Output the (x, y) coordinate of the center of the cell containing the given text.  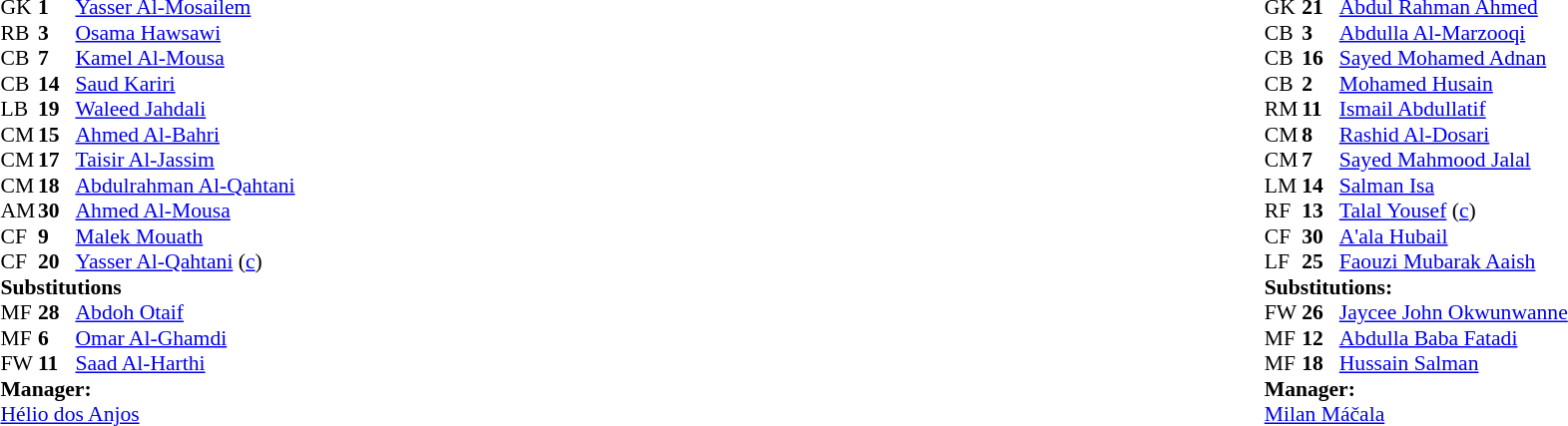
13 (1320, 211)
Substitutions (148, 287)
Omar Al-Ghamdi (186, 338)
25 (1320, 262)
Abdoh Otaif (186, 312)
Kamel Al-Mousa (186, 59)
16 (1320, 59)
2 (1320, 84)
Sayed Mahmood Jalal (1453, 161)
AM (19, 211)
RF (1284, 211)
Malek Mouath (186, 236)
Sayed Mohamed Adnan (1453, 59)
LF (1284, 262)
28 (57, 312)
Abdulrahman Al-Qahtani (186, 186)
Osama Hawsawi (186, 33)
Salman Isa (1453, 186)
Abdulla Al-Marzooqi (1453, 33)
Hussain Salman (1453, 364)
Talal Yousef (c) (1453, 211)
LB (19, 109)
Taisir Al-Jassim (186, 161)
26 (1320, 312)
A'ala Hubail (1453, 236)
Waleed Jahdali (186, 109)
Faouzi Mubarak Aaish (1453, 262)
17 (57, 161)
Rashid Al-Dosari (1453, 135)
Abdulla Baba Fatadi (1453, 338)
20 (57, 262)
8 (1320, 135)
15 (57, 135)
Substitutions: (1416, 287)
Mohamed Husain (1453, 84)
RB (19, 33)
RM (1284, 109)
LM (1284, 186)
Ismail Abdullatif (1453, 109)
19 (57, 109)
Yasser Al-Qahtani (c) (186, 262)
Saad Al-Harthi (186, 364)
Ahmed Al-Bahri (186, 135)
12 (1320, 338)
9 (57, 236)
Saud Kariri (186, 84)
Jaycee John Okwunwanne (1453, 312)
Ahmed Al-Mousa (186, 211)
6 (57, 338)
